Determine the (X, Y) coordinate at the center of the cell enclosing the given text.  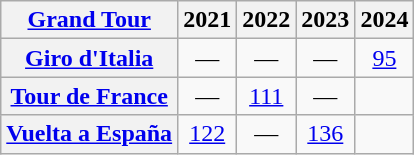
Tour de France (90, 96)
111 (266, 96)
2022 (266, 20)
136 (326, 134)
95 (384, 58)
2023 (326, 20)
Vuelta a España (90, 134)
122 (208, 134)
2021 (208, 20)
Giro d'Italia (90, 58)
Grand Tour (90, 20)
2024 (384, 20)
